From the cell containing the given text, extract its center point as [X, Y] coordinate. 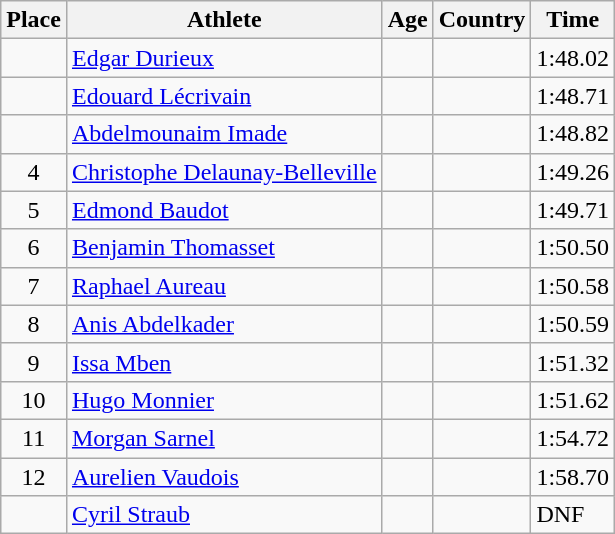
Abdelmounaim Imade [224, 134]
Benjamin Thomasset [224, 248]
5 [34, 210]
Time [573, 20]
Christophe Delaunay-Belleville [224, 172]
1:48.71 [573, 96]
Morgan Sarnel [224, 438]
Age [408, 20]
1:50.59 [573, 324]
1:50.58 [573, 286]
Athlete [224, 20]
Place [34, 20]
Aurelien Vaudois [224, 477]
1:51.32 [573, 362]
Edgar Durieux [224, 58]
Hugo Monnier [224, 400]
1:54.72 [573, 438]
1:58.70 [573, 477]
1:48.82 [573, 134]
1:48.02 [573, 58]
4 [34, 172]
12 [34, 477]
6 [34, 248]
9 [34, 362]
Edouard Lécrivain [224, 96]
Country [482, 20]
1:50.50 [573, 248]
DNF [573, 515]
Edmond Baudot [224, 210]
Cyril Straub [224, 515]
Raphael Aureau [224, 286]
7 [34, 286]
8 [34, 324]
11 [34, 438]
1:49.26 [573, 172]
1:49.71 [573, 210]
Issa Mben [224, 362]
Anis Abdelkader [224, 324]
10 [34, 400]
1:51.62 [573, 400]
